Determine the [x, y] coordinate at the center of the cell enclosing the given text.  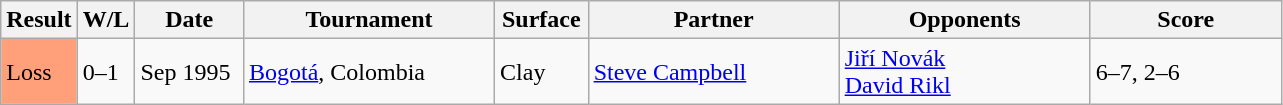
Score [1186, 20]
Result [39, 20]
Jiří Novák David Rikl [964, 72]
Partner [714, 20]
Surface [542, 20]
Loss [39, 72]
6–7, 2–6 [1186, 72]
Date [190, 20]
Sep 1995 [190, 72]
Opponents [964, 20]
Bogotá, Colombia [368, 72]
W/L [106, 20]
0–1 [106, 72]
Tournament [368, 20]
Clay [542, 72]
Steve Campbell [714, 72]
